Search for the cell housing the specified text and yield its (x, y) center coordinate. 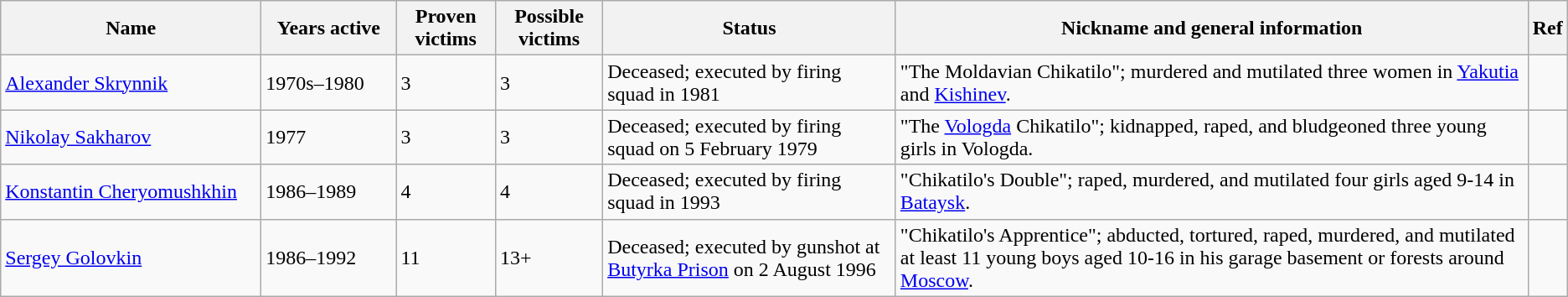
"Chikatilo's Double"; raped, murdered, and mutilated four girls aged 9-14 in Bataysk. (1211, 191)
Status (750, 29)
Deceased; executed by gunshot at Butyrka Prison on 2 August 1996 (750, 258)
Possible victims (549, 29)
Deceased; executed by firing squad on 5 February 1979 (750, 138)
1986–1989 (328, 191)
1970s–1980 (328, 82)
Nikolay Sakharov (131, 138)
13+ (549, 258)
"The Moldavian Chikatilo"; murdered and mutilated three women in Yakutia and Kishinev. (1211, 82)
1977 (328, 138)
Konstantin Cheryomushkhin (131, 191)
11 (446, 258)
"The Vologda Chikatilo"; kidnapped, raped, and bludgeoned three young girls in Vologda. (1211, 138)
Alexander Skrynnik (131, 82)
Ref (1548, 29)
Sergey Golovkin (131, 258)
Deceased; executed by firing squad in 1993 (750, 191)
1986–1992 (328, 258)
Deceased; executed by firing squad in 1981 (750, 82)
Nickname and general information (1211, 29)
Years active (328, 29)
Proven victims (446, 29)
Name (131, 29)
